Capture the cell that displays the provided text and extract its [X, Y] central coordinate. 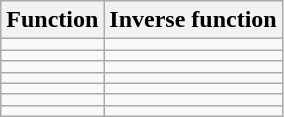
Inverse function [193, 20]
Function [52, 20]
